Provide the [X, Y] coordinate of the cell's center where the given text is located.  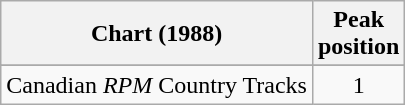
1 [358, 85]
Chart (1988) [157, 34]
Peakposition [358, 34]
Canadian RPM Country Tracks [157, 85]
